From the cell containing the given text, extract its center point as (x, y) coordinate. 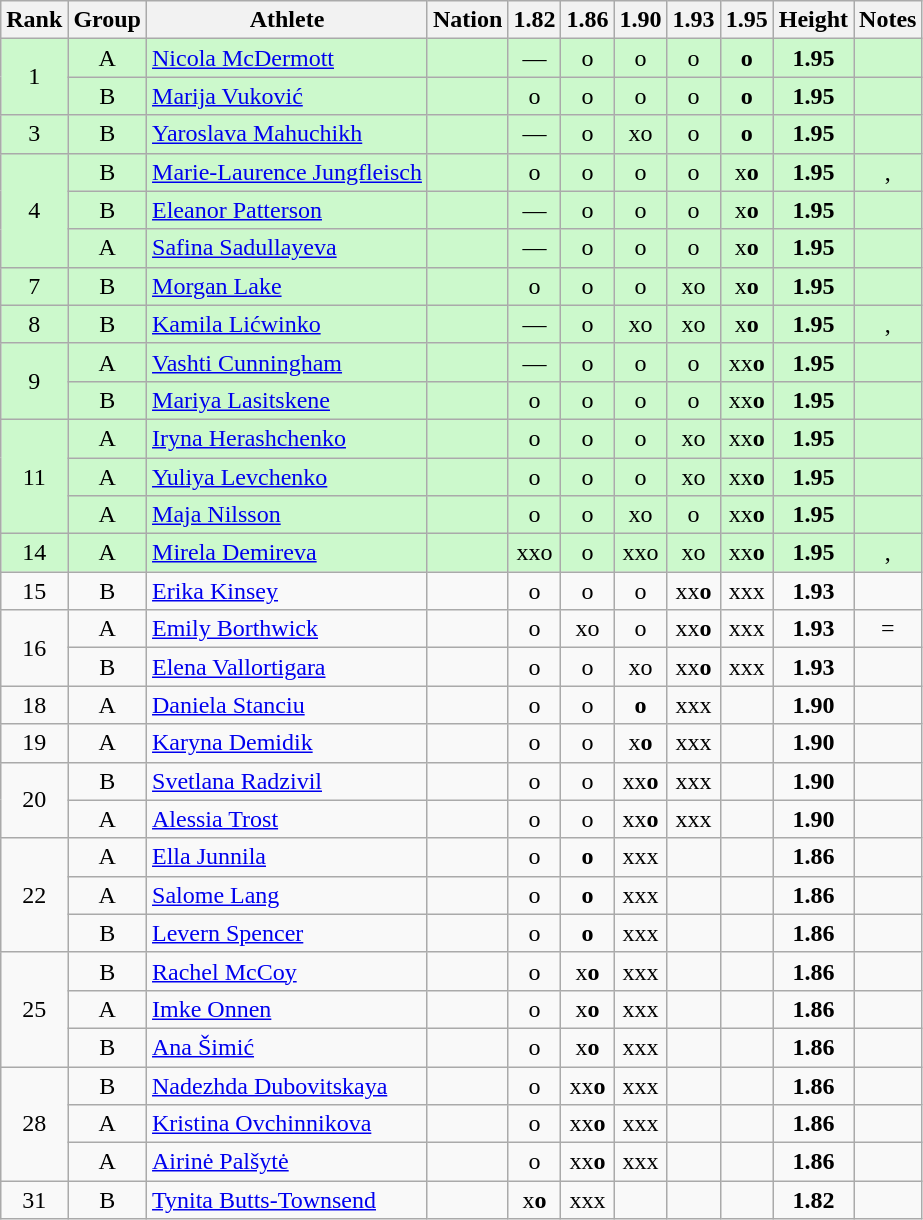
25 (34, 1009)
Alessia Trost (288, 819)
22 (34, 895)
Elena Vallortigara (288, 667)
Tynita Butts-Townsend (288, 1200)
Kamila Lićwinko (288, 324)
15 (34, 591)
Daniela Stanciu (288, 705)
Salome Lang (288, 895)
Ella Junnila (288, 857)
20 (34, 800)
Notes (888, 20)
Mariya Lasitskene (288, 400)
Erika Kinsey (288, 591)
Karyna Demidik (288, 743)
Vashti Cunningham (288, 362)
Yuliya Levchenko (288, 477)
= (888, 629)
Marija Vuković (288, 96)
Airinė Palšytė (288, 1162)
Kristina Ovchinnikova (288, 1124)
Morgan Lake (288, 286)
16 (34, 648)
Eleanor Patterson (288, 210)
19 (34, 743)
Imke Onnen (288, 1009)
Yaroslava Mahuchikh (288, 134)
9 (34, 381)
Safina Sadullayeva (288, 248)
Rachel McCoy (288, 971)
3 (34, 134)
Mirela Demireva (288, 553)
18 (34, 705)
Levern Spencer (288, 933)
Maja Nilsson (288, 515)
1 (34, 77)
7 (34, 286)
Height (813, 20)
Svetlana Radzivil (288, 781)
Nadezhda Dubovitskaya (288, 1085)
11 (34, 476)
28 (34, 1123)
4 (34, 210)
Iryna Herashchenko (288, 438)
Ana Šimić (288, 1047)
Nation (467, 20)
14 (34, 553)
Nicola McDermott (288, 58)
Athlete (288, 20)
8 (34, 324)
Marie-Laurence Jungfleisch (288, 172)
31 (34, 1200)
Emily Borthwick (288, 629)
Rank (34, 20)
Group (108, 20)
